Return the (x, y) coordinate for the center point of the cell that contains the specified text.  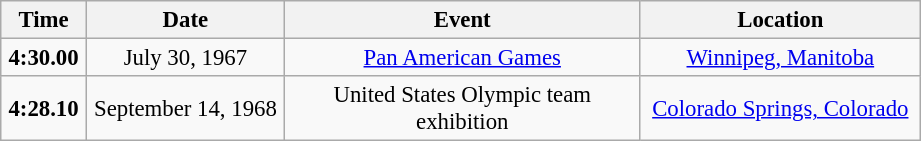
Colorado Springs, Colorado (780, 108)
Event (462, 20)
Location (780, 20)
September 14, 1968 (185, 108)
Pan American Games (462, 58)
Date (185, 20)
4:30.00 (44, 58)
United States Olympic team exhibition (462, 108)
Time (44, 20)
Winnipeg, Manitoba (780, 58)
4:28.10 (44, 108)
July 30, 1967 (185, 58)
